Provide the (X, Y) coordinate of the cell's center where the given text is located.  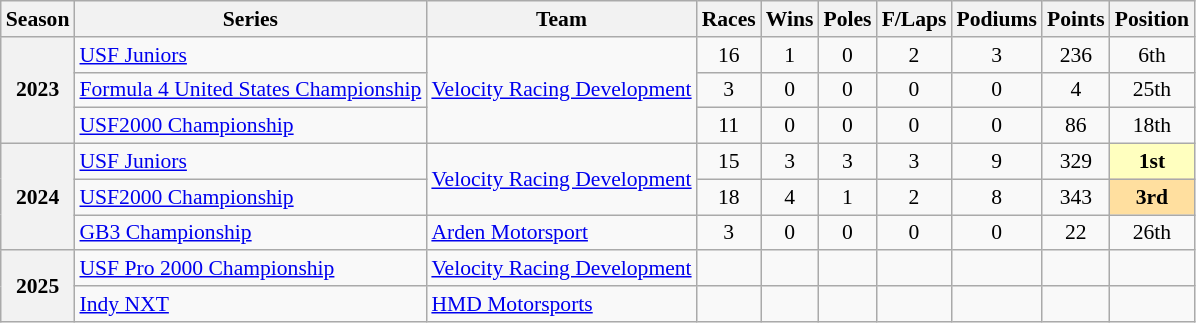
Races (729, 19)
Poles (847, 19)
Points (1076, 19)
2025 (38, 286)
Arden Motorsport (561, 233)
16 (729, 55)
2024 (38, 198)
F/Laps (914, 19)
Podiums (996, 19)
Position (1152, 19)
Formula 4 United States Championship (250, 90)
9 (996, 162)
22 (1076, 233)
USF Pro 2000 Championship (250, 269)
Series (250, 19)
329 (1076, 162)
GB3 Championship (250, 233)
Season (38, 19)
18 (729, 197)
Indy NXT (250, 304)
Wins (790, 19)
11 (729, 126)
236 (1076, 55)
343 (1076, 197)
1st (1152, 162)
HMD Motorsports (561, 304)
25th (1152, 90)
86 (1076, 126)
8 (996, 197)
18th (1152, 126)
26th (1152, 233)
15 (729, 162)
2023 (38, 90)
3rd (1152, 197)
Team (561, 19)
6th (1152, 55)
